Search for the cell housing the specified text and yield its [X, Y] center coordinate. 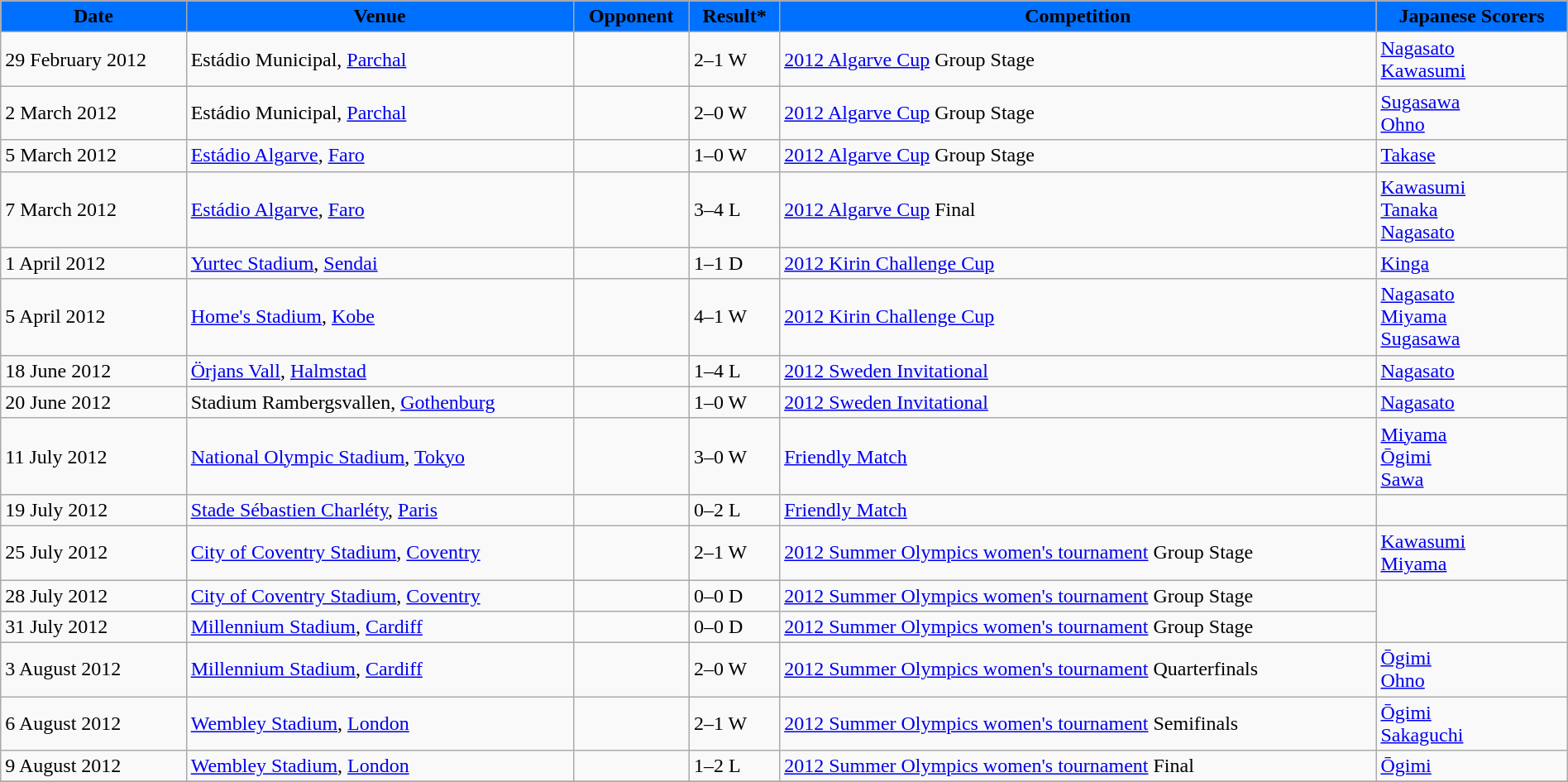
2 March 2012 [93, 113]
2012 Summer Olympics women's tournament Quarterfinals [1078, 670]
2012 Algarve Cup Final [1078, 209]
Date [93, 17]
6 August 2012 [93, 723]
Nagasato MiyamaSugasawa [1472, 317]
Home's Stadium, Kobe [380, 317]
0–2 L [734, 510]
28 July 2012 [93, 595]
Ōgimi Ohno [1472, 670]
Nagasato Kawasumi [1472, 60]
Takase [1472, 156]
2012 Summer Olympics women's tournament Semifinals [1078, 723]
Venue [380, 17]
Kawasumi Miyama [1472, 553]
7 March 2012 [93, 209]
Result* [734, 17]
5 April 2012 [93, 317]
Ōgimi Sakaguchi [1472, 723]
3–4 L [734, 209]
31 July 2012 [93, 627]
1–1 D [734, 263]
Stadium Rambergsvallen, Gothenburg [380, 402]
11 July 2012 [93, 456]
5 March 2012 [93, 156]
Miyama Ōgimi Sawa [1472, 456]
Örjans Vall, Halmstad [380, 371]
Kawasumi Tanaka Nagasato [1472, 209]
2012 Summer Olympics women's tournament Final [1078, 766]
National Olympic Stadium, Tokyo [380, 456]
9 August 2012 [93, 766]
Japanese Scorers [1472, 17]
Competition [1078, 17]
Sugasawa Ohno [1472, 113]
20 June 2012 [93, 402]
25 July 2012 [93, 553]
Yurtec Stadium, Sendai [380, 263]
Kinga [1472, 263]
1–2 L [734, 766]
18 June 2012 [93, 371]
Stade Sébastien Charléty, Paris [380, 510]
29 February 2012 [93, 60]
Opponent [632, 17]
4–1 W [734, 317]
3 August 2012 [93, 670]
1 April 2012 [93, 263]
19 July 2012 [93, 510]
3–0 W [734, 456]
Ōgimi [1472, 766]
1–4 L [734, 371]
